Provide the (X, Y) coordinate of the cell's center where the given text is located.  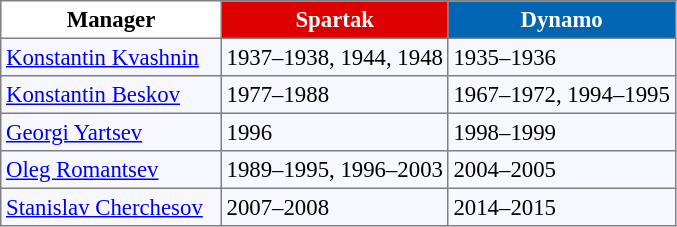
1967–1972, 1994–1995 (562, 95)
Oleg Romantsev (111, 170)
1989–1995, 1996–2003 (334, 170)
Georgi Yartsev (111, 132)
1996 (334, 132)
1977–1988 (334, 95)
Dynamo (562, 20)
2004–2005 (562, 170)
Spartak (334, 20)
2007–2008 (334, 207)
1935–1936 (562, 57)
Konstantin Kvashnin (111, 57)
1998–1999 (562, 132)
1937–1938, 1944, 1948 (334, 57)
Manager (111, 20)
Stanislav Cherchesov (111, 207)
Konstantin Beskov (111, 95)
2014–2015 (562, 207)
